Find where the given text appears and provide that cell's center as [X, Y] coordinate. 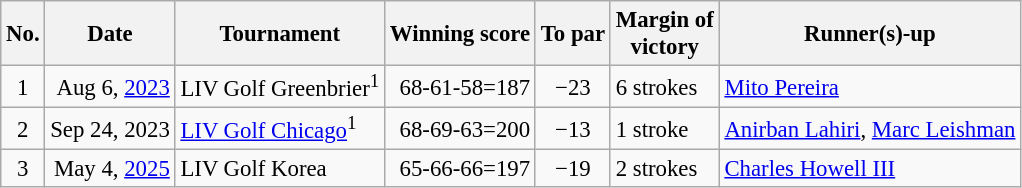
LIV Golf Korea [280, 169]
Date [110, 34]
65-66-66=197 [460, 169]
1 [23, 87]
6 strokes [664, 87]
May 4, 2025 [110, 169]
3 [23, 169]
Winning score [460, 34]
Margin ofvictory [664, 34]
LIV Golf Greenbrier1 [280, 87]
2 strokes [664, 169]
Runner(s)-up [870, 34]
LIV Golf Chicago1 [280, 129]
Aug 6, 2023 [110, 87]
1 stroke [664, 129]
−19 [572, 169]
2 [23, 129]
Mito Pereira [870, 87]
No. [23, 34]
Sep 24, 2023 [110, 129]
−13 [572, 129]
68-61-58=187 [460, 87]
Tournament [280, 34]
−23 [572, 87]
68-69-63=200 [460, 129]
Charles Howell III [870, 169]
Anirban Lahiri, Marc Leishman [870, 129]
To par [572, 34]
